Output the (X, Y) coordinate of the center of the cell containing the given text.  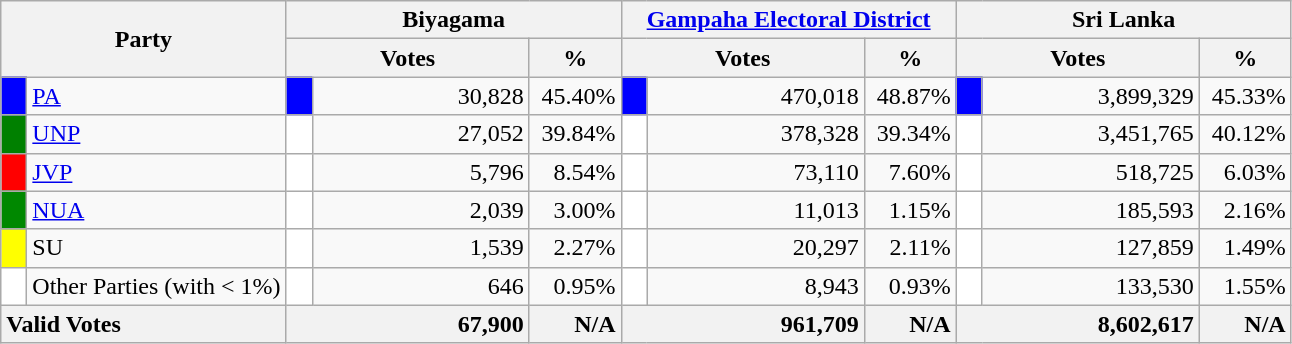
39.34% (910, 134)
2.11% (910, 248)
NUA (156, 210)
8.54% (575, 172)
1.15% (910, 210)
3.00% (575, 210)
6.03% (1245, 172)
Biyagama (454, 20)
Gampaha Electoral District (788, 20)
SU (156, 248)
20,297 (756, 248)
518,725 (1090, 172)
PA (156, 96)
3,899,329 (1090, 96)
378,328 (756, 134)
11,013 (756, 210)
67,900 (408, 324)
39.84% (575, 134)
8,602,617 (1078, 324)
646 (420, 286)
961,709 (742, 324)
45.40% (575, 96)
2.16% (1245, 210)
27,052 (420, 134)
185,593 (1090, 210)
8,943 (756, 286)
1.55% (1245, 286)
Valid Votes (144, 324)
40.12% (1245, 134)
133,530 (1090, 286)
470,018 (756, 96)
Other Parties (with < 1%) (156, 286)
0.93% (910, 286)
73,110 (756, 172)
30,828 (420, 96)
UNP (156, 134)
Party (144, 39)
1.49% (1245, 248)
127,859 (1090, 248)
2,039 (420, 210)
2.27% (575, 248)
1,539 (420, 248)
Sri Lanka (1124, 20)
JVP (156, 172)
7.60% (910, 172)
48.87% (910, 96)
5,796 (420, 172)
3,451,765 (1090, 134)
45.33% (1245, 96)
0.95% (575, 286)
